Provide the (X, Y) coordinate of the cell's center where the given text is located.  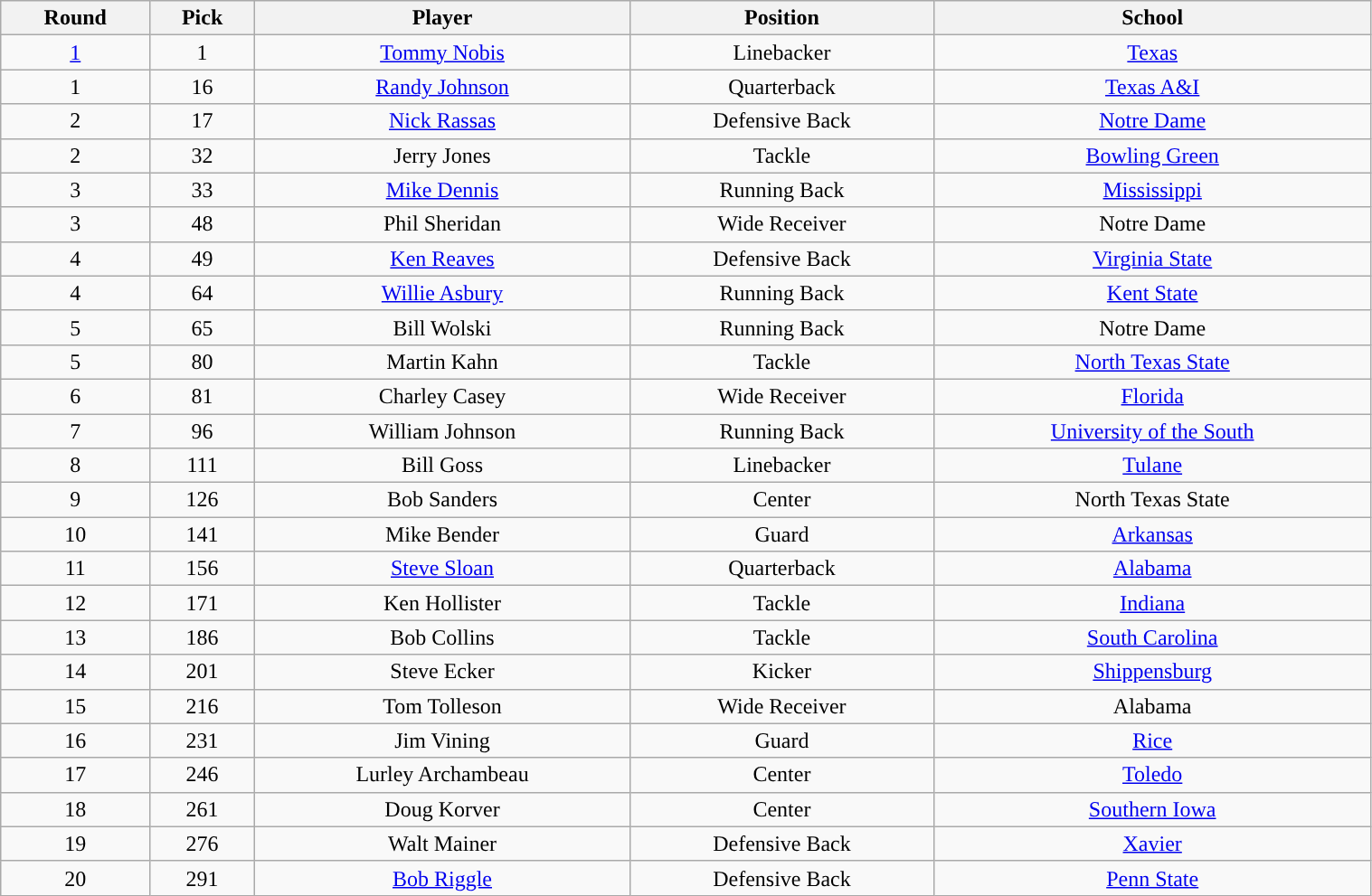
School (1152, 18)
Walt Mainer (441, 844)
6 (76, 396)
Bill Wolski (441, 327)
81 (203, 396)
65 (203, 327)
231 (203, 740)
Position (782, 18)
Pick (203, 18)
Penn State (1152, 878)
7 (76, 431)
Tom Tolleson (441, 706)
156 (203, 569)
Bowling Green (1152, 156)
Virginia State (1152, 259)
Indiana (1152, 603)
Mike Bender (441, 534)
Mike Dennis (441, 190)
64 (203, 293)
Kent State (1152, 293)
Willie Asbury (441, 293)
Steve Sloan (441, 569)
Lurley Archambeau (441, 775)
126 (203, 500)
Rice (1152, 740)
Kicker (782, 672)
Tulane (1152, 466)
246 (203, 775)
William Johnson (441, 431)
9 (76, 500)
Bill Goss (441, 466)
Phil Sheridan (441, 224)
261 (203, 809)
Texas A&I (1152, 87)
96 (203, 431)
13 (76, 637)
276 (203, 844)
12 (76, 603)
8 (76, 466)
South Carolina (1152, 637)
201 (203, 672)
11 (76, 569)
Xavier (1152, 844)
80 (203, 362)
18 (76, 809)
Steve Ecker (441, 672)
Charley Casey (441, 396)
186 (203, 637)
Ken Reaves (441, 259)
Mississippi (1152, 190)
19 (76, 844)
14 (76, 672)
Round (76, 18)
Tommy Nobis (441, 52)
Martin Kahn (441, 362)
Southern Iowa (1152, 809)
University of the South (1152, 431)
171 (203, 603)
Jim Vining (441, 740)
Randy Johnson (441, 87)
Bob Sanders (441, 500)
Doug Korver (441, 809)
Player (441, 18)
216 (203, 706)
Toledo (1152, 775)
Ken Hollister (441, 603)
49 (203, 259)
Arkansas (1152, 534)
20 (76, 878)
32 (203, 156)
111 (203, 466)
Bob Riggle (441, 878)
Texas (1152, 52)
33 (203, 190)
10 (76, 534)
Shippensburg (1152, 672)
Jerry Jones (441, 156)
Florida (1152, 396)
Nick Rassas (441, 121)
Bob Collins (441, 637)
291 (203, 878)
48 (203, 224)
141 (203, 534)
15 (76, 706)
